Output the [x, y] coordinate of the center of the cell containing the given text.  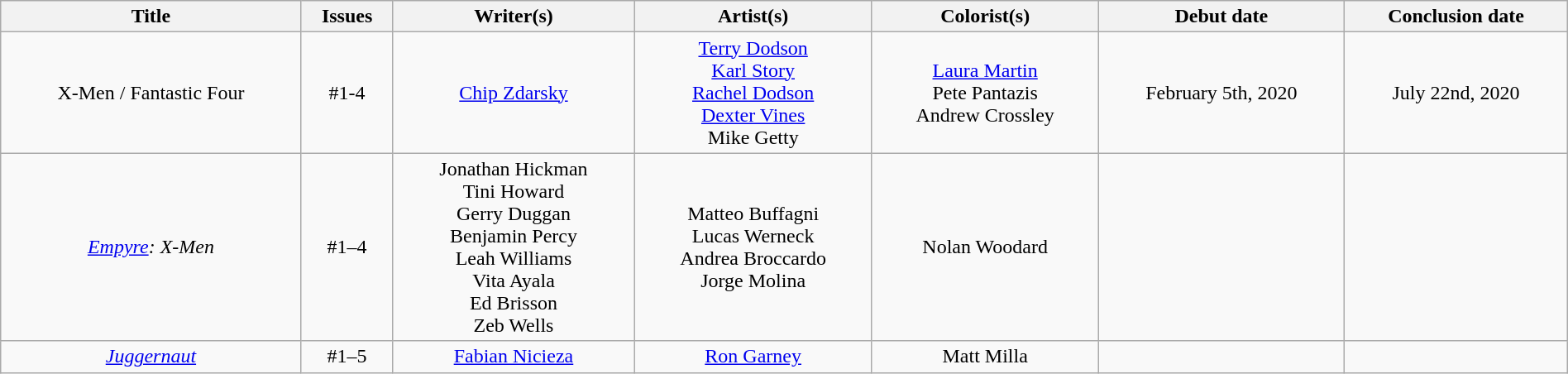
Ron Garney [753, 357]
July 22nd, 2020 [1456, 93]
Matt Milla [984, 357]
X-Men / Fantastic Four [151, 93]
Colorist(s) [984, 17]
#1–4 [347, 247]
Artist(s) [753, 17]
#1–5 [347, 357]
Debut date [1221, 17]
Matteo BuffagniLucas WerneckAndrea BroccardoJorge Molina [753, 247]
Empyre: X-Men [151, 247]
Nolan Woodard [984, 247]
Jonathan HickmanTini HowardGerry DugganBenjamin PercyLeah WilliamsVita AyalaEd BrissonZeb Wells [514, 247]
#1-4 [347, 93]
Laura MartinPete PantazisAndrew Crossley [984, 93]
Fabian Nicieza [514, 357]
Issues [347, 17]
Title [151, 17]
Terry DodsonKarl StoryRachel DodsonDexter VinesMike Getty [753, 93]
Chip Zdarsky [514, 93]
Juggernaut [151, 357]
Conclusion date [1456, 17]
Writer(s) [514, 17]
February 5th, 2020 [1221, 93]
